From the cell containing the given text, extract its center point as [x, y] coordinate. 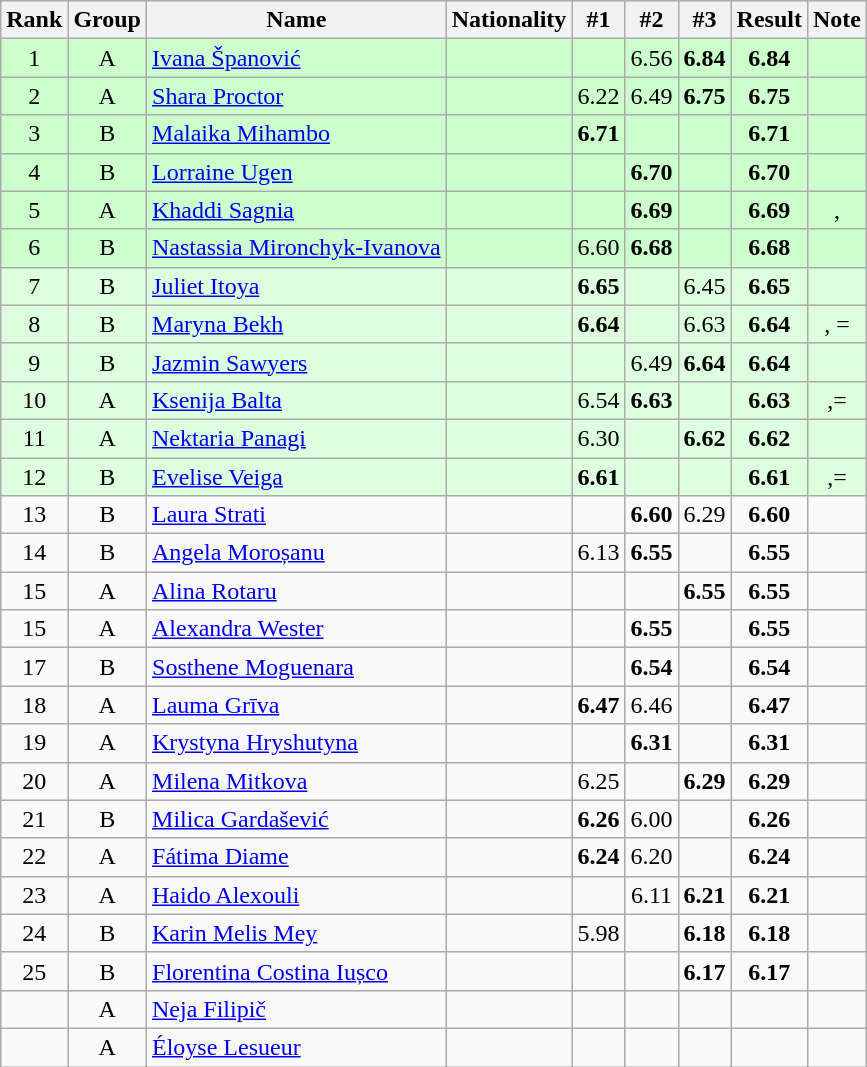
Result [769, 20]
6.56 [652, 58]
Éloyse Lesueur [297, 1047]
Group [108, 20]
Jazmin Sawyers [297, 362]
Alexandra Wester [297, 629]
20 [34, 781]
6.00 [652, 819]
3 [34, 134]
6.46 [652, 705]
Milica Gardašević [297, 819]
12 [34, 477]
#2 [652, 20]
#3 [704, 20]
Fátima Diame [297, 857]
Maryna Bekh [297, 324]
Rank [34, 20]
#1 [598, 20]
22 [34, 857]
6.25 [598, 781]
6 [34, 248]
8 [34, 324]
, [836, 210]
Neja Filipič [297, 1009]
Nektaria Panagi [297, 438]
Angela Moroșanu [297, 553]
Alina Rotaru [297, 591]
Haido Alexouli [297, 895]
6.13 [598, 553]
11 [34, 438]
21 [34, 819]
6.30 [598, 438]
Juliet Itoya [297, 286]
2 [34, 96]
7 [34, 286]
10 [34, 400]
Name [297, 20]
Laura Strati [297, 515]
19 [34, 743]
6.45 [704, 286]
Evelise Veiga [297, 477]
Lauma Grīva [297, 705]
Ksenija Balta [297, 400]
Malaika Mihambo [297, 134]
1 [34, 58]
17 [34, 667]
9 [34, 362]
Nationality [509, 20]
, = [836, 324]
Krystyna Hryshutyna [297, 743]
6.11 [652, 895]
Note [836, 20]
4 [34, 172]
6.22 [598, 96]
5 [34, 210]
Nastassia Mironchyk-Ivanova [297, 248]
Shara Proctor [297, 96]
23 [34, 895]
Florentina Costina Iușco [297, 971]
18 [34, 705]
Karin Melis Mey [297, 933]
24 [34, 933]
Sosthene Moguenara [297, 667]
5.98 [598, 933]
25 [34, 971]
Lorraine Ugen [297, 172]
13 [34, 515]
14 [34, 553]
Milena Mitkova [297, 781]
Ivana Španović [297, 58]
6.20 [652, 857]
Khaddi Sagnia [297, 210]
